Provide the (X, Y) coordinate of the cell's center where the given text is located.  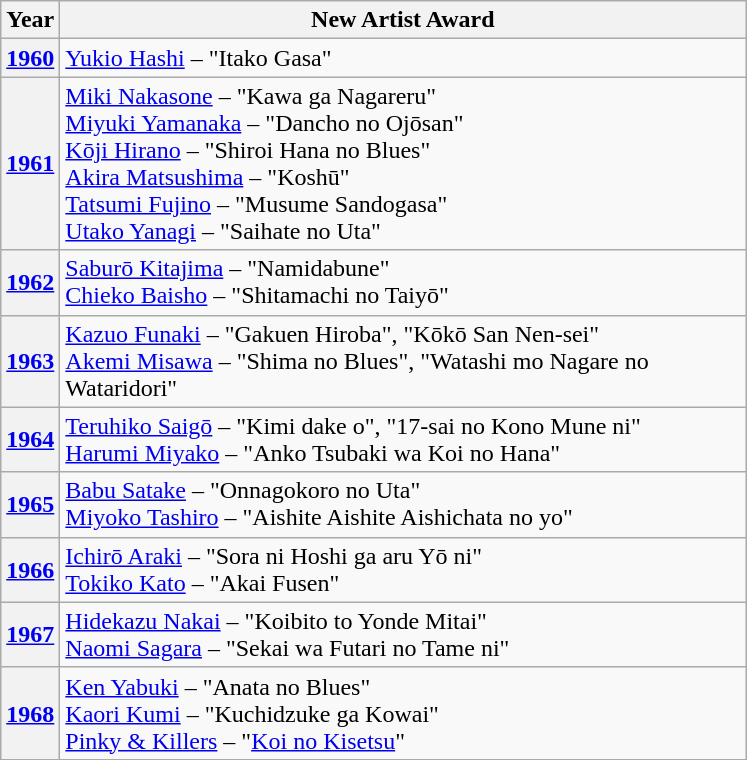
1964 (30, 440)
Ken Yabuki – "Anata no Blues"Kaori Kumi – "Kuchidzuke ga Kowai"Pinky & Killers – "Koi no Kisetsu" (403, 713)
1965 (30, 504)
1963 (30, 361)
Hidekazu Nakai – "Koibito to Yonde Mitai"Naomi Sagara – "Sekai wa Futari no Tame ni" (403, 634)
1960 (30, 58)
Babu Satake – "Onnagokoro no Uta"Miyoko Tashiro – "Aishite Aishite Aishichata no yo" (403, 504)
Saburō Kitajima – "Namidabune" Chieko Baisho – "Shitamachi no Taiyō" (403, 282)
1962 (30, 282)
1968 (30, 713)
1967 (30, 634)
Kazuo Funaki – "Gakuen Hiroba", "Kōkō San Nen-sei"Akemi Misawa – "Shima no Blues", "Watashi mo Nagare no Wataridori" (403, 361)
1961 (30, 164)
1966 (30, 570)
Ichirō Araki – "Sora ni Hoshi ga aru Yō ni"Tokiko Kato – "Akai Fusen" (403, 570)
Yukio Hashi – "Itako Gasa" (403, 58)
Teruhiko Saigō – "Kimi dake o", "17-sai no Kono Mune ni"Harumi Miyako – "Anko Tsubaki wa Koi no Hana" (403, 440)
New Artist Award (403, 20)
Year (30, 20)
